From the cell containing the given text, extract its center point as [X, Y] coordinate. 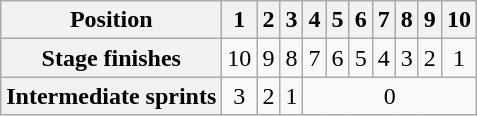
Intermediate sprints [112, 96]
Stage finishes [112, 58]
0 [390, 96]
Position [112, 20]
